Search for the cell housing the specified text and yield its [x, y] center coordinate. 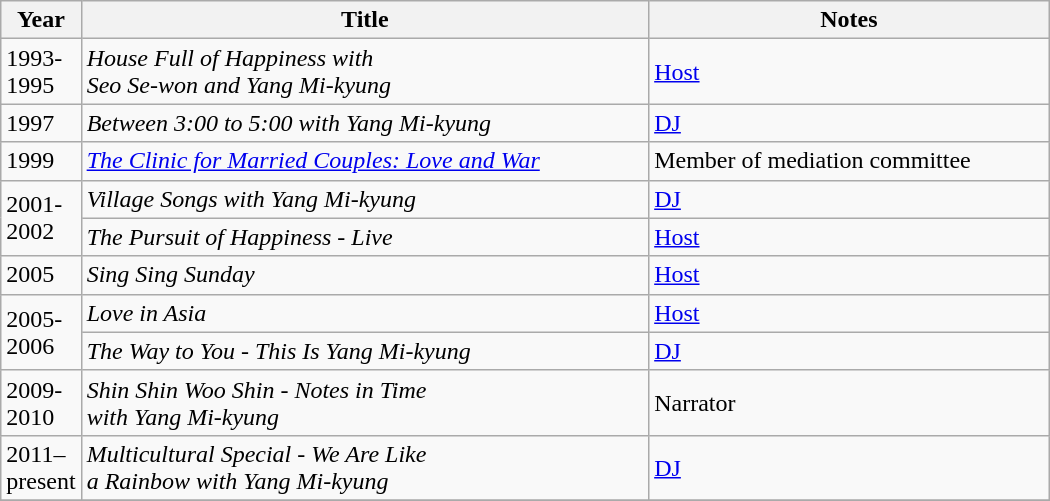
1997 [41, 123]
The Clinic for Married Couples: Love and War [365, 161]
1999 [41, 161]
Notes [850, 20]
2009-2010 [41, 402]
2005-2006 [41, 332]
Multicultural Special - We Are Like a Rainbow with Yang Mi-kyung [365, 468]
Love in Asia [365, 313]
1993-1995 [41, 72]
2001-2002 [41, 218]
Year [41, 20]
House Full of Happiness with Seo Se-won and Yang Mi-kyung [365, 72]
Village Songs with Yang Mi-kyung [365, 199]
Sing Sing Sunday [365, 275]
Title [365, 20]
Narrator [850, 402]
The Way to You - This Is Yang Mi-kyung [365, 351]
2011–present [41, 468]
2005 [41, 275]
Between 3:00 to 5:00 with Yang Mi-kyung [365, 123]
Shin Shin Woo Shin - Notes in Time with Yang Mi-kyung [365, 402]
The Pursuit of Happiness - Live [365, 237]
Member of mediation committee [850, 161]
